Extract the [X, Y] coordinate from the center of the cell holding the provided text.  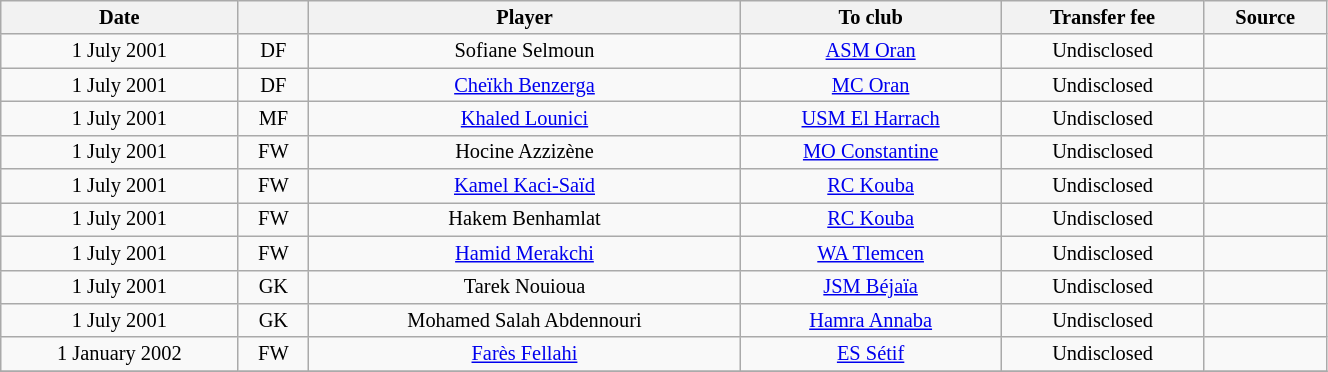
WA Tlemcen [870, 253]
Cheïkh Benzerga [524, 85]
Date [120, 17]
Hamid Merakchi [524, 253]
1 January 2002 [120, 354]
MC Oran [870, 85]
Hamra Annaba [870, 320]
USM El Harrach [870, 118]
Sofiane Selmoun [524, 51]
Player [524, 17]
Source [1266, 17]
Tarek Nouioua [524, 287]
Farès Fellahi [524, 354]
MF [274, 118]
Mohamed Salah Abdennouri [524, 320]
To club [870, 17]
ASM Oran [870, 51]
Transfer fee [1102, 17]
ES Sétif [870, 354]
Kamel Kaci-Saïd [524, 186]
Hakem Benhamlat [524, 219]
MO Constantine [870, 152]
Hocine Azzizène [524, 152]
JSM Béjaïa [870, 287]
Khaled Lounici [524, 118]
